Search for the cell housing the specified text and yield its [X, Y] center coordinate. 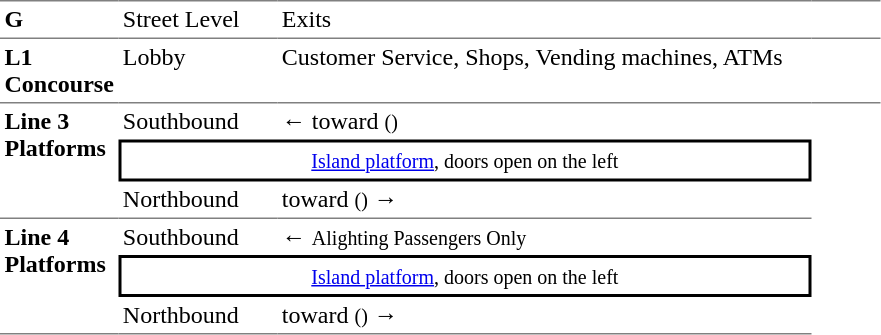
← toward () [544, 122]
Exits [544, 20]
Lobby [198, 71]
Street Level [198, 20]
← Alighting Passengers Only [544, 237]
Line 3Platforms [59, 162]
Line 4Platforms [59, 277]
G [59, 20]
L1Concourse [59, 71]
Customer Service, Shops, Vending machines, ATMs [544, 71]
